Return the (X, Y) coordinate for the center point of the cell that contains the specified text.  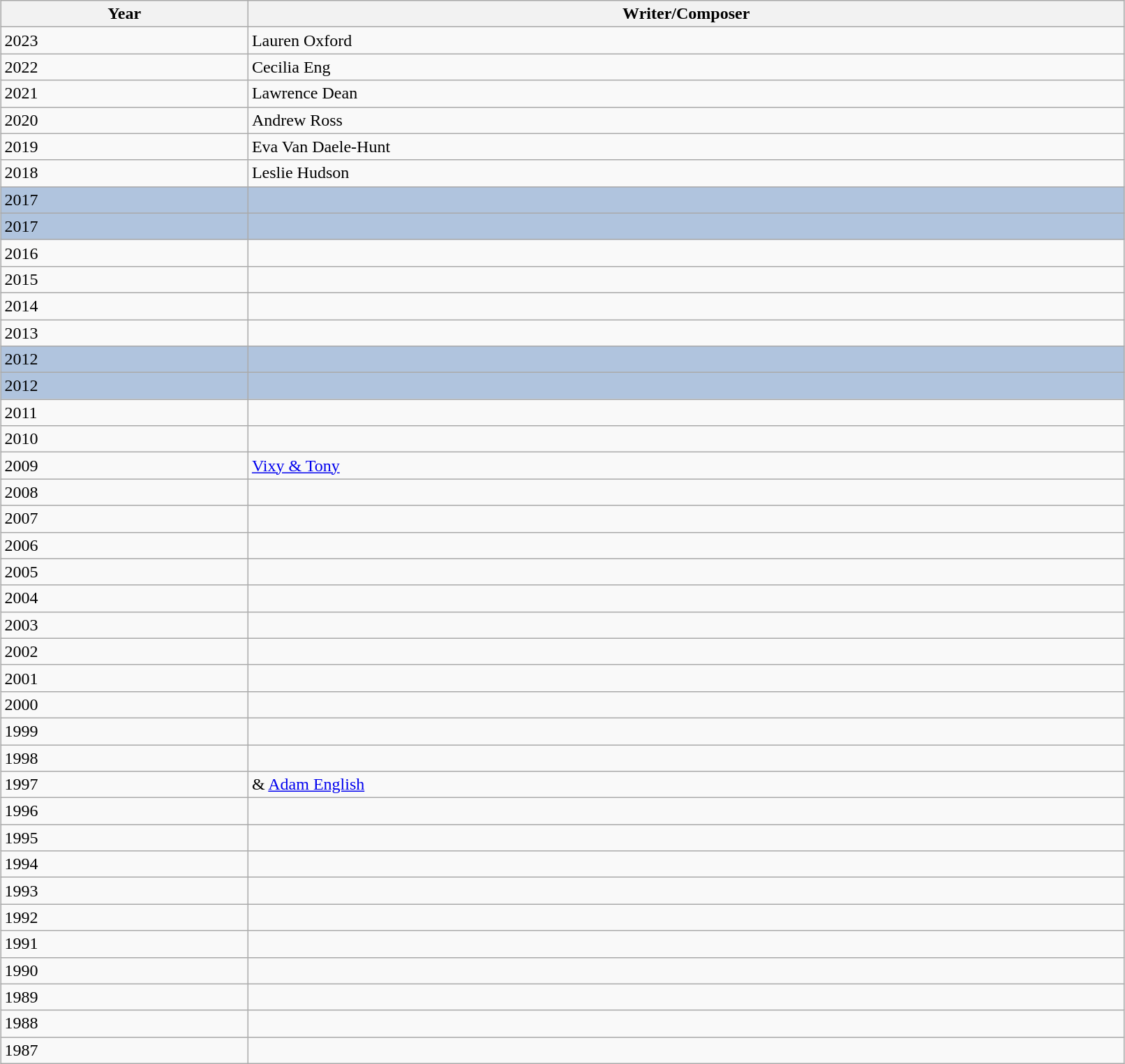
2009 (124, 466)
Eva Van Daele-Hunt (686, 147)
2015 (124, 279)
1993 (124, 891)
2004 (124, 598)
2023 (124, 40)
& Adam English (686, 785)
2016 (124, 253)
2014 (124, 306)
1999 (124, 731)
1990 (124, 970)
1992 (124, 917)
2021 (124, 94)
1987 (124, 1050)
2005 (124, 572)
1991 (124, 944)
2018 (124, 173)
2003 (124, 625)
Writer/Composer (686, 14)
2002 (124, 651)
Lawrence Dean (686, 94)
2007 (124, 519)
2010 (124, 439)
2019 (124, 147)
2020 (124, 120)
1997 (124, 785)
2001 (124, 678)
Andrew Ross (686, 120)
1989 (124, 997)
2008 (124, 492)
2006 (124, 545)
1995 (124, 838)
Vixy & Tony (686, 466)
1996 (124, 811)
1994 (124, 864)
2011 (124, 413)
Year (124, 14)
2022 (124, 67)
Lauren Oxford (686, 40)
1998 (124, 758)
Leslie Hudson (686, 173)
Cecilia Eng (686, 67)
1988 (124, 1024)
2000 (124, 704)
2013 (124, 333)
